Pinpoint the cell where the given text exists, returning its (X, Y) midpoint coordinate. 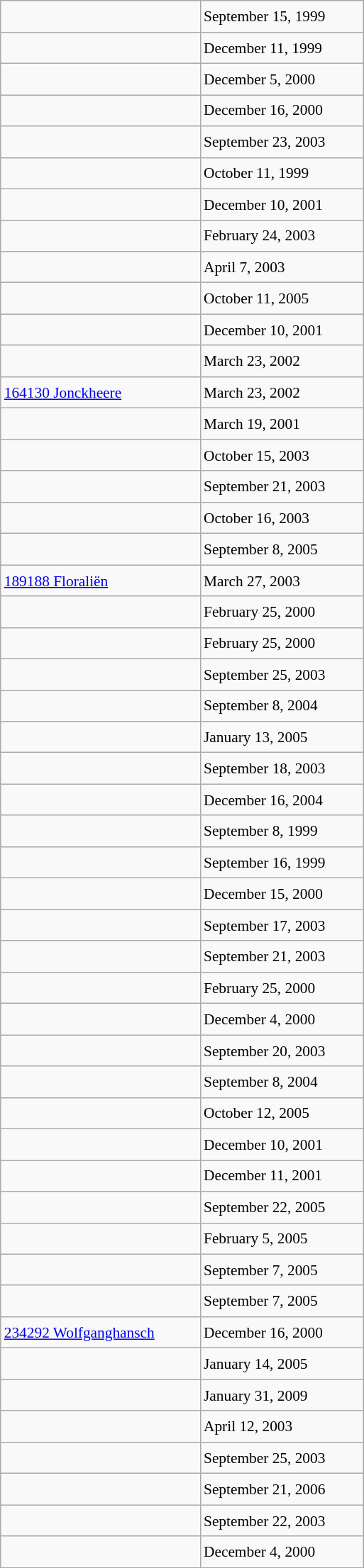
October 11, 1999 (282, 173)
234292 Wolfganghansch (101, 1333)
December 5, 2000 (282, 79)
164130 Jonckheere (101, 393)
December 11, 1999 (282, 47)
September 8, 1999 (282, 831)
October 16, 2003 (282, 517)
September 22, 2005 (282, 1207)
April 12, 2003 (282, 1426)
September 15, 1999 (282, 16)
189188 Floraliën (101, 581)
December 16, 2004 (282, 800)
September 16, 1999 (282, 863)
October 11, 2005 (282, 298)
April 7, 2003 (282, 267)
December 15, 2000 (282, 894)
September 23, 2003 (282, 142)
March 19, 2001 (282, 424)
October 15, 2003 (282, 455)
September 17, 2003 (282, 925)
September 21, 2006 (282, 1489)
January 13, 2005 (282, 737)
September 22, 2003 (282, 1521)
September 20, 2003 (282, 1051)
January 14, 2005 (282, 1364)
September 8, 2005 (282, 549)
December 11, 2001 (282, 1176)
February 5, 2005 (282, 1238)
January 31, 2009 (282, 1395)
March 27, 2003 (282, 581)
September 18, 2003 (282, 768)
February 24, 2003 (282, 236)
October 12, 2005 (282, 1113)
